Pinpoint the cell where the given text exists, returning its [x, y] midpoint coordinate. 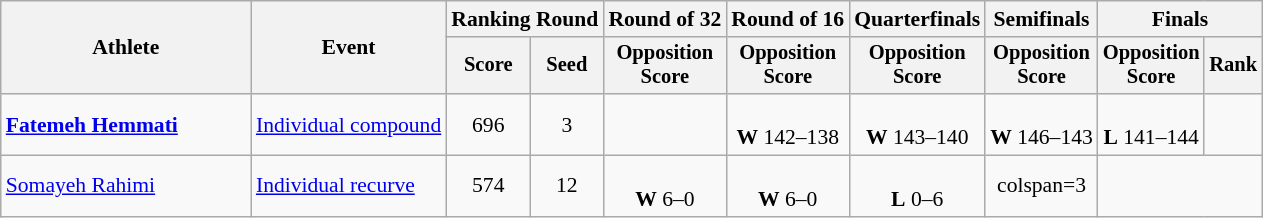
Semifinals [1042, 19]
Quarterfinals [917, 19]
Rank [1233, 66]
3 [566, 124]
Score [488, 66]
L 141–144 [1152, 124]
Ranking Round [524, 19]
696 [488, 124]
Round of 16 [788, 19]
Finals [1180, 19]
W 143–140 [917, 124]
Round of 32 [664, 19]
W 146–143 [1042, 124]
12 [566, 186]
W 142–138 [788, 124]
Athlete [126, 48]
Somayeh Rahimi [126, 186]
L 0–6 [917, 186]
Fatemeh Hemmati [126, 124]
Event [348, 48]
Individual compound [348, 124]
colspan=3 [1042, 186]
Individual recurve [348, 186]
Seed [566, 66]
574 [488, 186]
